Output the [x, y] coordinate of the center of the cell containing the given text.  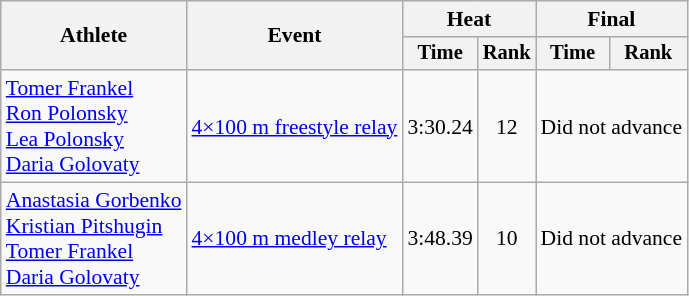
Tomer FrankelRon PolonskyLea PolonskyDaria Golovaty [94, 126]
3:48.39 [440, 239]
10 [507, 239]
3:30.24 [440, 126]
Final [612, 19]
4×100 m freestyle relay [295, 126]
4×100 m medley relay [295, 239]
Heat [468, 19]
Athlete [94, 36]
12 [507, 126]
Event [295, 36]
Anastasia GorbenkoKristian PitshuginTomer FrankelDaria Golovaty [94, 239]
